From the cell containing the given text, extract its center point as [X, Y] coordinate. 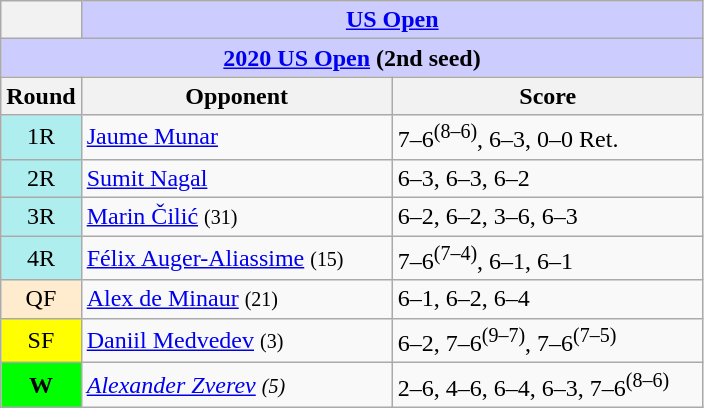
Alexander Zverev (5) [236, 386]
Round [41, 96]
7–6(7–4), 6–1, 6–1 [548, 258]
2020 US Open (2nd seed) [352, 58]
7–6(8–6), 6–3, 0–0 Ret. [548, 138]
Sumit Nagal [236, 178]
2R [41, 178]
6–2, 7–6(9–7), 7–6(7–5) [548, 340]
Daniil Medvedev (3) [236, 340]
Alex de Minaur (21) [236, 299]
6–1, 6–2, 6–4 [548, 299]
3R [41, 217]
SF [41, 340]
2–6, 4–6, 6–4, 6–3, 7–6(8–6) [548, 386]
6–3, 6–3, 6–2 [548, 178]
Félix Auger-Aliassime (15) [236, 258]
Jaume Munar [236, 138]
Score [548, 96]
W [41, 386]
Opponent [236, 96]
4R [41, 258]
US Open [392, 20]
QF [41, 299]
Marin Čilić (31) [236, 217]
6–2, 6–2, 3–6, 6–3 [548, 217]
1R [41, 138]
